Identify which cell holds the provided text, then report its [X, Y] central coordinate. 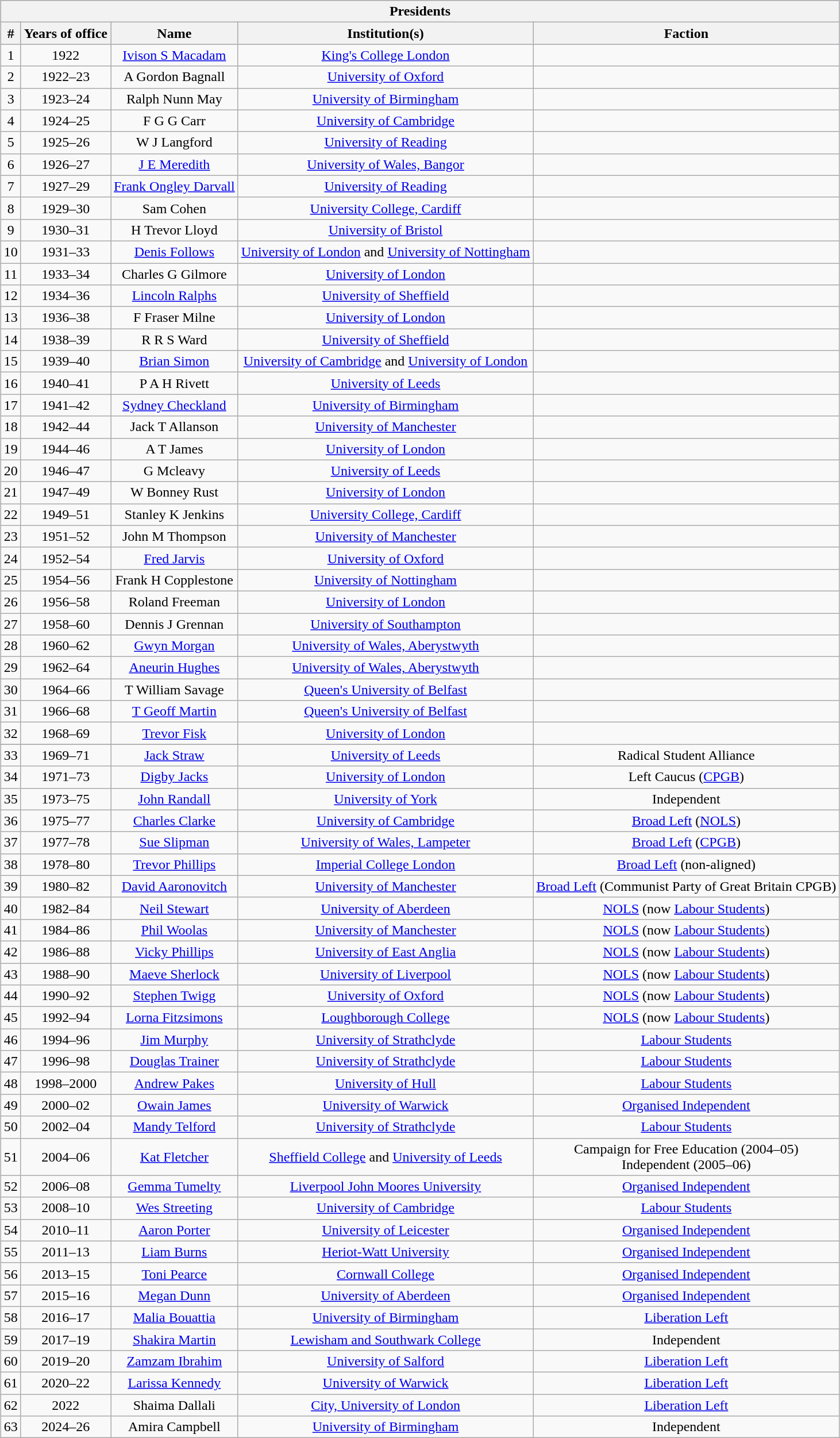
1952–54 [65, 558]
6 [10, 164]
1944–46 [65, 449]
University of Leicester [386, 1230]
54 [10, 1230]
1941–42 [65, 405]
1984–86 [65, 930]
King's College London [386, 55]
2013–15 [65, 1274]
30 [10, 690]
1996–98 [65, 1062]
5 [10, 143]
1990–92 [65, 996]
17 [10, 405]
47 [10, 1062]
Stanley K Jenkins [175, 514]
51 [10, 1156]
Dennis J Grennan [175, 624]
1992–94 [65, 1018]
16 [10, 383]
University of Salford [386, 1362]
58 [10, 1317]
University of East Anglia [386, 952]
1942–44 [65, 427]
Sydney Checkland [175, 405]
1975–77 [65, 821]
Liverpool John Moores University [386, 1186]
# [10, 33]
Aneurin Hughes [175, 668]
1956–58 [65, 602]
Jack T Allanson [175, 427]
Frank Ongley Darvall [175, 186]
1971–73 [65, 777]
42 [10, 952]
2 [10, 77]
1966–68 [65, 712]
Trevor Phillips [175, 864]
1931–33 [65, 252]
10 [10, 252]
Brian Simon [175, 362]
1994–96 [65, 1040]
Ivison S Macadam [175, 55]
1988–90 [65, 974]
59 [10, 1340]
David Aaronovitch [175, 886]
37 [10, 843]
University of Hull [386, 1083]
1969–71 [65, 755]
Years of office [65, 33]
University of London and University of Nottingham [386, 252]
32 [10, 733]
Institution(s) [386, 33]
Loughborough College [386, 1018]
Owain James [175, 1105]
12 [10, 296]
7 [10, 186]
36 [10, 821]
1964–66 [65, 690]
55 [10, 1252]
Lincoln Ralphs [175, 296]
R R S Ward [175, 340]
University of Nottingham [386, 580]
38 [10, 864]
8 [10, 208]
T William Savage [175, 690]
56 [10, 1274]
Broad Left (non-aligned) [686, 864]
1926–27 [65, 164]
Broad Left (Communist Party of Great Britain CPGB) [686, 886]
Mandy Telford [175, 1127]
City, University of London [386, 1405]
44 [10, 996]
W J Langford [175, 143]
1951–52 [65, 536]
University of Cambridge and University of London [386, 362]
Vicky Phillips [175, 952]
Kat Fletcher [175, 1156]
1946–47 [65, 471]
Jim Murphy [175, 1040]
39 [10, 886]
University of Liverpool [386, 974]
Aaron Porter [175, 1230]
Gemma Tumelty [175, 1186]
H Trevor Lloyd [175, 230]
11 [10, 274]
27 [10, 624]
31 [10, 712]
49 [10, 1105]
Stephen Twigg [175, 996]
29 [10, 668]
3 [10, 99]
Jack Straw [175, 755]
Broad Left (CPGB) [686, 843]
University of Bristol [386, 230]
63 [10, 1427]
Cornwall College [386, 1274]
1968–69 [65, 733]
1922–23 [65, 77]
Douglas Trainer [175, 1062]
1934–36 [65, 296]
1936–38 [65, 318]
1925–26 [65, 143]
40 [10, 908]
50 [10, 1127]
W Bonney Rust [175, 493]
1947–49 [65, 493]
35 [10, 799]
1973–75 [65, 799]
T Geoff Martin [175, 712]
John Randall [175, 799]
2004–06 [65, 1156]
Sheffield College and University of Leeds [386, 1156]
2017–19 [65, 1340]
15 [10, 362]
1923–24 [65, 99]
Phil Woolas [175, 930]
1980–82 [65, 886]
20 [10, 471]
Gwyn Morgan [175, 646]
Name [175, 33]
John M Thompson [175, 536]
Neil Stewart [175, 908]
1927–29 [65, 186]
13 [10, 318]
Imperial College London [386, 864]
34 [10, 777]
24 [10, 558]
1978–80 [65, 864]
Sam Cohen [175, 208]
1933–34 [65, 274]
Toni Pearce [175, 1274]
1939–40 [65, 362]
2024–26 [65, 1427]
2002–04 [65, 1127]
1930–31 [65, 230]
Shaima Dallali [175, 1405]
P A H Rivett [175, 383]
1940–41 [65, 383]
Amira Campbell [175, 1427]
2011–13 [65, 1252]
Digby Jacks [175, 777]
53 [10, 1208]
Presidents [420, 11]
26 [10, 602]
2000–02 [65, 1105]
18 [10, 427]
Andrew Pakes [175, 1083]
57 [10, 1295]
Denis Follows [175, 252]
22 [10, 514]
Broad Left (NOLS) [686, 821]
Liam Burns [175, 1252]
University of Wales, Bangor [386, 164]
48 [10, 1083]
21 [10, 493]
2010–11 [65, 1230]
28 [10, 646]
1958–60 [65, 624]
2016–17 [65, 1317]
2020–22 [65, 1383]
14 [10, 340]
Fred Jarvis [175, 558]
Wes Streeting [175, 1208]
1938–39 [65, 340]
Heriot-Watt University [386, 1252]
Maeve Sherlock [175, 974]
1962–64 [65, 668]
Charles G Gilmore [175, 274]
University of York [386, 799]
2008–10 [65, 1208]
41 [10, 930]
1960–62 [65, 646]
2019–20 [65, 1362]
Lewisham and Southwark College [386, 1340]
1922 [65, 55]
A T James [175, 449]
Larissa Kennedy [175, 1383]
Ralph Nunn May [175, 99]
Megan Dunn [175, 1295]
Campaign for Free Education (2004–05)Independent (2005–06) [686, 1156]
1 [10, 55]
60 [10, 1362]
Roland Freeman [175, 602]
1998–2000 [65, 1083]
Left Caucus (CPGB) [686, 777]
Radical Student Alliance [686, 755]
2006–08 [65, 1186]
University of Wales, Lampeter [386, 843]
45 [10, 1018]
1977–78 [65, 843]
Shakira Martin [175, 1340]
25 [10, 580]
52 [10, 1186]
Sue Slipman [175, 843]
23 [10, 536]
J E Meredith [175, 164]
University of Southampton [386, 624]
Charles Clarke [175, 821]
1929–30 [65, 208]
Zamzam Ibrahim [175, 1362]
A Gordon Bagnall [175, 77]
Trevor Fisk [175, 733]
1949–51 [65, 514]
4 [10, 121]
F G G Carr [175, 121]
2015–16 [65, 1295]
F Fraser Milne [175, 318]
62 [10, 1405]
2022 [65, 1405]
43 [10, 974]
Lorna Fitzsimons [175, 1018]
Faction [686, 33]
Frank H Copplestone [175, 580]
33 [10, 755]
46 [10, 1040]
19 [10, 449]
1986–88 [65, 952]
1982–84 [65, 908]
1924–25 [65, 121]
9 [10, 230]
1954–56 [65, 580]
Malia Bouattia [175, 1317]
G Mcleavy [175, 471]
61 [10, 1383]
